Search for the cell housing the specified text and yield its [X, Y] center coordinate. 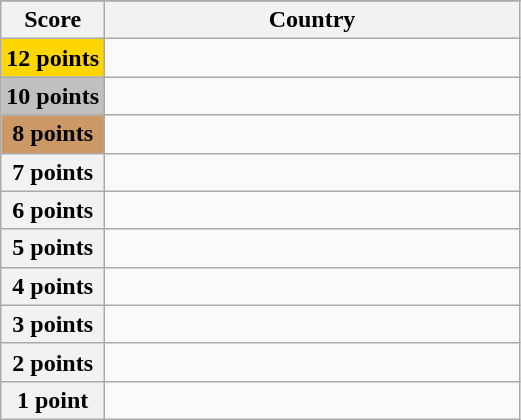
2 points [53, 362]
5 points [53, 248]
Score [53, 20]
Country [312, 20]
6 points [53, 210]
3 points [53, 324]
8 points [53, 134]
10 points [53, 96]
4 points [53, 286]
1 point [53, 400]
12 points [53, 58]
7 points [53, 172]
